Scan for the cell matching the given text and deliver its [X, Y] coordinate at center. 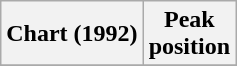
Chart (1992) [72, 34]
Peakposition [189, 34]
